Find where the given text appears and provide that cell's center as [X, Y] coordinate. 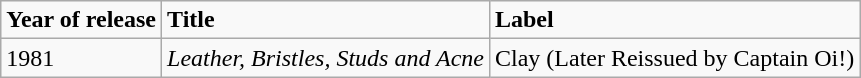
Leather, Bristles, Studs and Acne [326, 58]
Title [326, 20]
Year of release [82, 20]
1981 [82, 58]
Clay (Later Reissued by Captain Oi!) [674, 58]
Label [674, 20]
